Capture the cell that displays the provided text and extract its (X, Y) central coordinate. 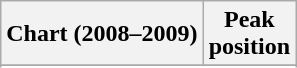
Peakposition (249, 34)
Chart (2008–2009) (102, 34)
